Search for the cell housing the specified text and yield its (x, y) center coordinate. 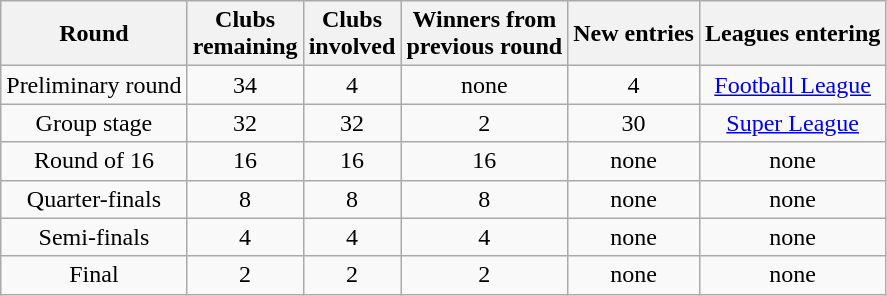
New entries (634, 34)
Group stage (94, 123)
Winners from previous round (484, 34)
Super League (792, 123)
34 (245, 85)
Final (94, 275)
Round of 16 (94, 161)
Clubsinvolved (352, 34)
Round (94, 34)
Football League (792, 85)
Quarter-finals (94, 199)
Preliminary round (94, 85)
Leagues entering (792, 34)
Semi-finals (94, 237)
Clubsremaining (245, 34)
30 (634, 123)
